Determine the [x, y] coordinate at the center of the cell enclosing the given text.  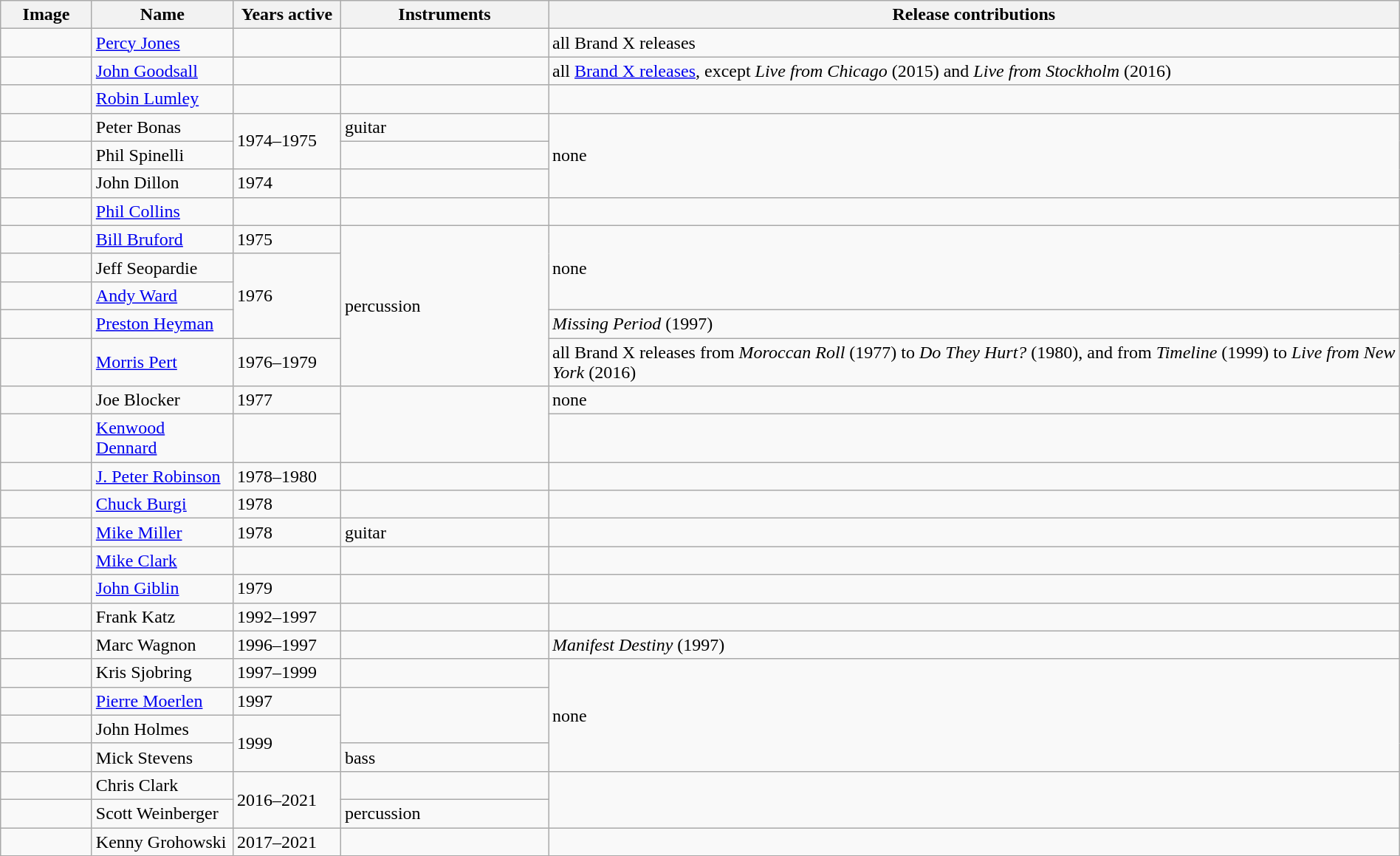
Release contributions [973, 15]
Instruments [445, 15]
Chris Clark [162, 785]
1997 [286, 701]
Marc Wagnon [162, 645]
1997–1999 [286, 673]
Jeff Seopardie [162, 267]
Phil Collins [162, 211]
Mick Stevens [162, 757]
1974 [286, 183]
Manifest Destiny (1997) [973, 645]
Robin Lumley [162, 99]
all Brand X releases, except Live from Chicago (2015) and Live from Stockholm (2016) [973, 71]
Andy Ward [162, 295]
John Goodsall [162, 71]
Phil Spinelli [162, 155]
J. Peter Robinson [162, 476]
1996–1997 [286, 645]
bass [445, 757]
2016–2021 [286, 799]
Kenny Grohowski [162, 841]
Frank Katz [162, 617]
Kenwood Dennard [162, 439]
Chuck Burgi [162, 504]
Missing Period (1997) [973, 323]
Peter Bonas [162, 127]
Morris Pert [162, 362]
John Giblin [162, 589]
2017–2021 [286, 841]
1976–1979 [286, 362]
Bill Bruford [162, 239]
Scott Weinberger [162, 813]
Years active [286, 15]
1977 [286, 400]
Mike Miller [162, 533]
all Brand X releases [973, 43]
John Holmes [162, 729]
Image [47, 15]
Name [162, 15]
Percy Jones [162, 43]
Kris Sjobring [162, 673]
1999 [286, 743]
1992–1997 [286, 617]
1979 [286, 589]
1974–1975 [286, 141]
John Dillon [162, 183]
all Brand X releases from Moroccan Roll (1977) to Do They Hurt? (1980), and from Timeline (1999) to Live from New York (2016) [973, 362]
Joe Blocker [162, 400]
Mike Clark [162, 561]
1978–1980 [286, 476]
Pierre Moerlen [162, 701]
1975 [286, 239]
1976 [286, 295]
Preston Heyman [162, 323]
